Locate the cell with the specified text and output its (X, Y) center coordinate. 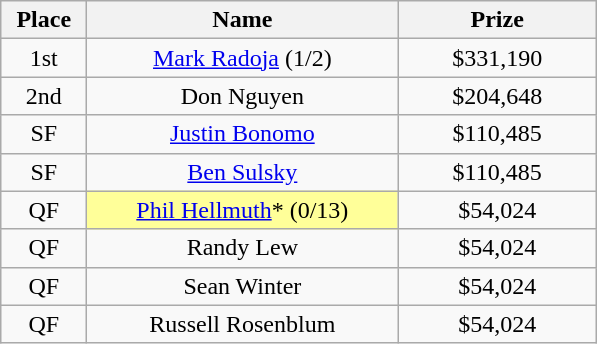
Ben Sulsky (242, 172)
Mark Radoja (1/2) (242, 58)
Justin Bonomo (242, 134)
Place (44, 20)
Prize (498, 20)
Don Nguyen (242, 96)
Sean Winter (242, 286)
Russell Rosenblum (242, 324)
$204,648 (498, 96)
Phil Hellmuth* (0/13) (242, 210)
1st (44, 58)
Name (242, 20)
2nd (44, 96)
Randy Lew (242, 248)
$331,190 (498, 58)
